For the text-containing cell, return its midpoint in [x, y] coordinate format. 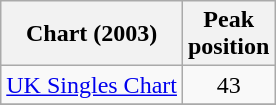
Chart (2003) [92, 34]
UK Singles Chart [92, 85]
43 [228, 85]
Peakposition [228, 34]
